Determine the [x, y] coordinate at the center of the cell enclosing the given text.  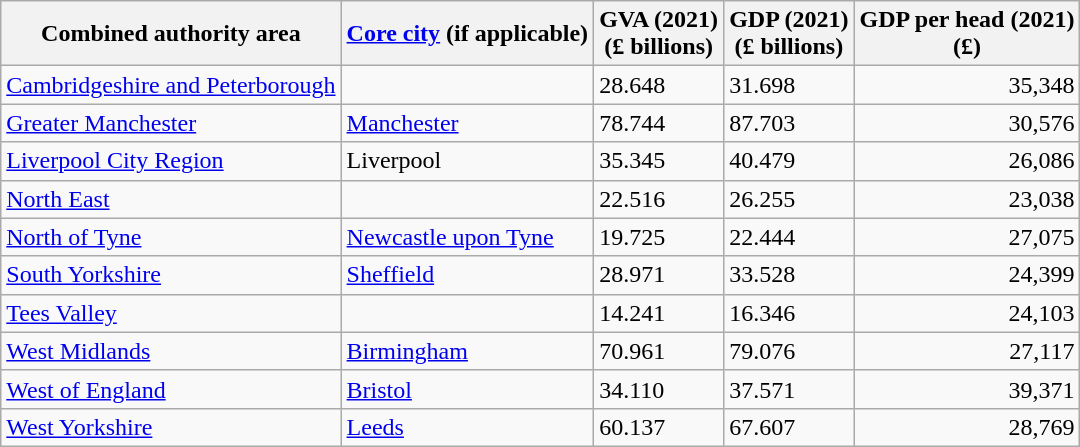
27,117 [967, 351]
Leeds [468, 427]
40.479 [789, 161]
West Yorkshire [171, 427]
70.961 [659, 351]
30,576 [967, 123]
60.137 [659, 427]
Greater Manchester [171, 123]
GVA (2021)(£ billions) [659, 34]
19.725 [659, 237]
Liverpool City Region [171, 161]
Sheffield [468, 275]
33.528 [789, 275]
Birmingham [468, 351]
North of Tyne [171, 237]
Tees Valley [171, 313]
37.571 [789, 389]
67.607 [789, 427]
14.241 [659, 313]
87.703 [789, 123]
Newcastle upon Tyne [468, 237]
35.345 [659, 161]
31.698 [789, 85]
North East [171, 199]
79.076 [789, 351]
West of England [171, 389]
Manchester [468, 123]
27,075 [967, 237]
West Midlands [171, 351]
78.744 [659, 123]
23,038 [967, 199]
Combined authority area [171, 34]
34.110 [659, 389]
16.346 [789, 313]
28.648 [659, 85]
28.971 [659, 275]
22.516 [659, 199]
GDP (2021)(£ billions) [789, 34]
Bristol [468, 389]
26.255 [789, 199]
Core city (if applicable) [468, 34]
GDP per head (2021)(£) [967, 34]
28,769 [967, 427]
Cambridgeshire and Peterborough [171, 85]
35,348 [967, 85]
24,103 [967, 313]
22.444 [789, 237]
26,086 [967, 161]
39,371 [967, 389]
South Yorkshire [171, 275]
24,399 [967, 275]
Liverpool [468, 161]
